Output the (x, y) coordinate of the center of the cell containing the given text.  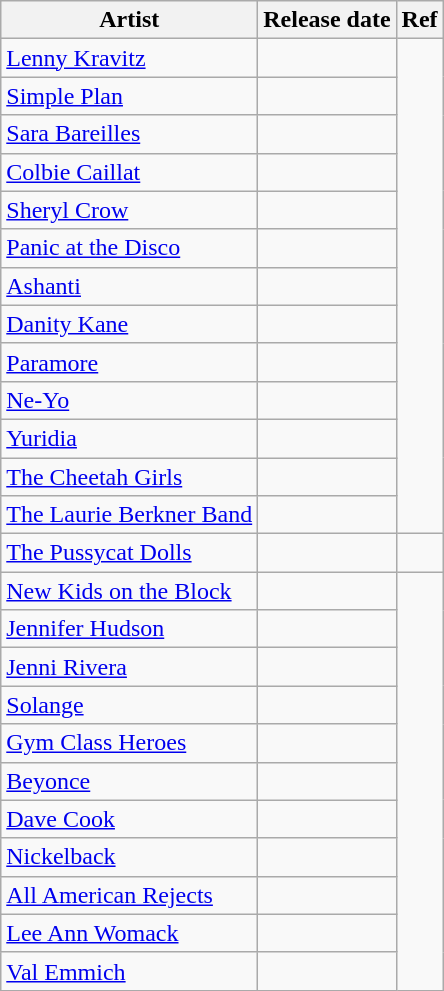
Colbie Caillat (130, 172)
The Laurie Berkner Band (130, 515)
Lee Ann Womack (130, 933)
The Cheetah Girls (130, 477)
Ashanti (130, 286)
Ne-Yo (130, 400)
Jennifer Hudson (130, 629)
Dave Cook (130, 819)
Yuridia (130, 438)
Beyonce (130, 781)
Artist (130, 20)
Sara Bareilles (130, 134)
Sheryl Crow (130, 210)
Nickelback (130, 857)
Lenny Kravitz (130, 58)
New Kids on the Block (130, 591)
Solange (130, 705)
Paramore (130, 362)
Release date (327, 20)
Jenni Rivera (130, 667)
Panic at the Disco (130, 248)
Gym Class Heroes (130, 743)
Simple Plan (130, 96)
The Pussycat Dolls (130, 553)
All American Rejects (130, 895)
Danity Kane (130, 324)
Val Emmich (130, 971)
Ref (420, 20)
